For the text-containing cell, return its midpoint in [X, Y] coordinate format. 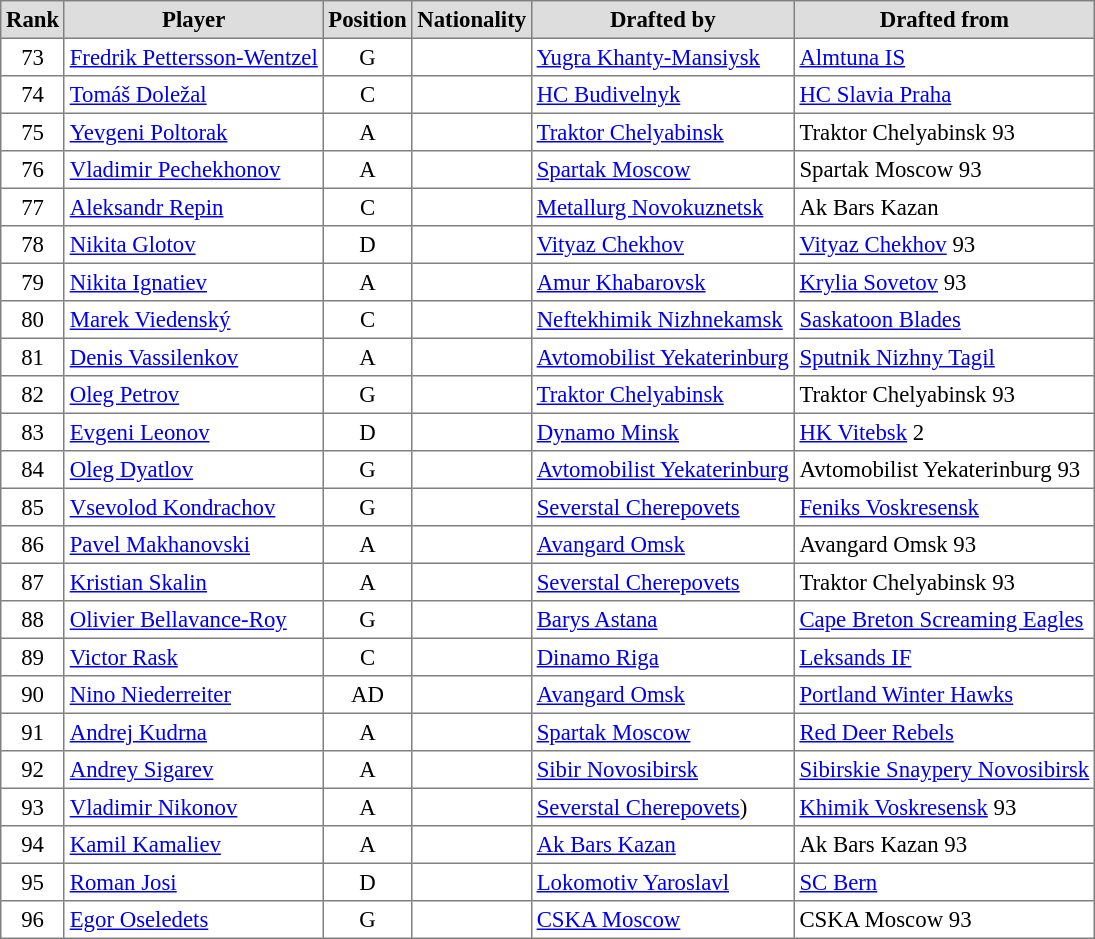
Vladimir Pechekhonov [194, 170]
Avtomobilist Yekaterinburg 93 [944, 470]
Player [194, 20]
Andrej Kudrna [194, 732]
73 [33, 57]
81 [33, 357]
84 [33, 470]
79 [33, 282]
76 [33, 170]
Saskatoon Blades [944, 320]
Evgeni Leonov [194, 432]
Amur Khabarovsk [662, 282]
94 [33, 845]
Leksands IF [944, 657]
Roman Josi [194, 882]
85 [33, 507]
Kamil Kamaliev [194, 845]
Marek Viedenský [194, 320]
88 [33, 620]
82 [33, 395]
Olivier Bellavance-Roy [194, 620]
Nino Niederreiter [194, 695]
Nationality [472, 20]
Neftekhimik Nizhnekamsk [662, 320]
Vityaz Chekhov 93 [944, 245]
93 [33, 807]
77 [33, 207]
91 [33, 732]
Ak Bars Kazan 93 [944, 845]
75 [33, 132]
74 [33, 95]
Oleg Petrov [194, 395]
Avangard Omsk 93 [944, 545]
Egor Oseledets [194, 920]
Dinamo Riga [662, 657]
Yevgeni Poltorak [194, 132]
80 [33, 320]
Lokomotiv Yaroslavl [662, 882]
78 [33, 245]
83 [33, 432]
Drafted from [944, 20]
SC Bern [944, 882]
90 [33, 695]
Spartak Moscow 93 [944, 170]
Sputnik Nizhny Tagil [944, 357]
Yugra Khanty-Mansiysk [662, 57]
Severstal Cherepovets) [662, 807]
Nikita Glotov [194, 245]
86 [33, 545]
AD [368, 695]
Red Deer Rebels [944, 732]
HC Slavia Praha [944, 95]
Feniks Voskresensk [944, 507]
Tomáš Doležal [194, 95]
Fredrik Pettersson-Wentzel [194, 57]
87 [33, 582]
Oleg Dyatlov [194, 470]
Rank [33, 20]
Dynamo Minsk [662, 432]
CSKA Moscow [662, 920]
Khimik Voskresensk 93 [944, 807]
92 [33, 770]
Kristian Skalin [194, 582]
Portland Winter Hawks [944, 695]
96 [33, 920]
Metallurg Novokuznetsk [662, 207]
Vladimir Nikonov [194, 807]
CSKA Moscow 93 [944, 920]
Pavel Makhanovski [194, 545]
Denis Vassilenkov [194, 357]
Andrey Sigarev [194, 770]
Cape Breton Screaming Eagles [944, 620]
Vsevolod Kondrachov [194, 507]
Nikita Ignatiev [194, 282]
HC Budivelnyk [662, 95]
89 [33, 657]
95 [33, 882]
Almtuna IS [944, 57]
Drafted by [662, 20]
Vityaz Chekhov [662, 245]
Victor Rask [194, 657]
Sibir Novosibirsk [662, 770]
Krylia Sovetov 93 [944, 282]
Position [368, 20]
Aleksandr Repin [194, 207]
Barys Astana [662, 620]
HK Vitebsk 2 [944, 432]
Sibirskie Snaypery Novosibirsk [944, 770]
